Pinpoint the cell where the given text exists, returning its [x, y] midpoint coordinate. 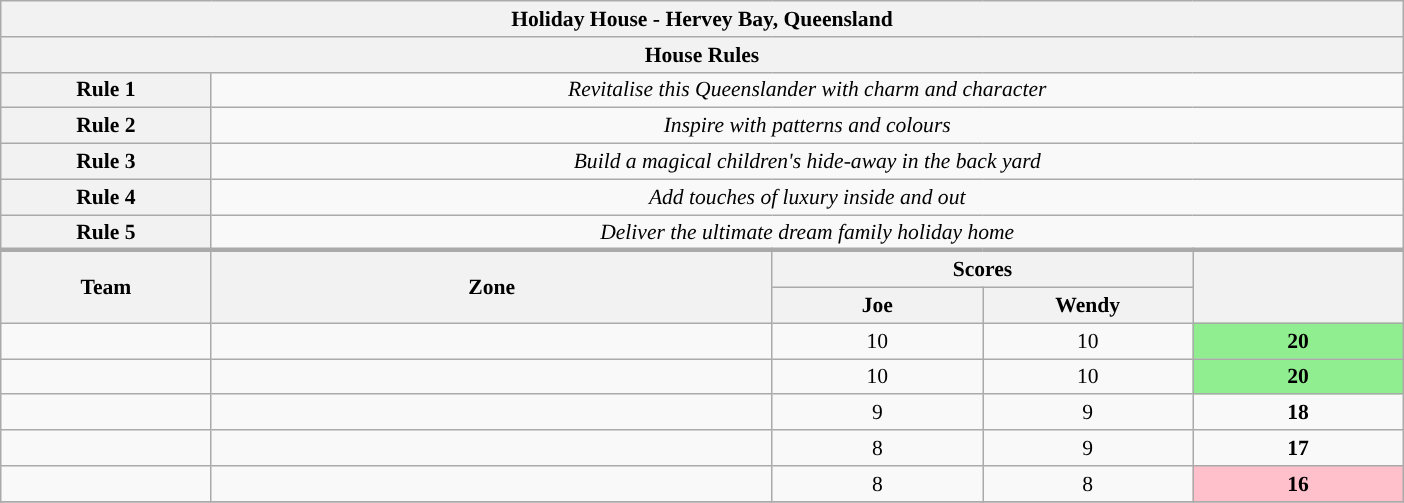
Zone [492, 288]
Rule 5 [106, 233]
House Rules [702, 55]
Scores [982, 270]
Team [106, 288]
Joe [877, 306]
Add touches of luxury inside and out [807, 197]
Build a magical children's hide-away in the back yard [807, 162]
Rule 3 [106, 162]
Holiday House - Hervey Bay, Queensland [702, 19]
Wendy [1087, 306]
Deliver the ultimate dream family holiday home [807, 233]
Inspire with patterns and colours [807, 126]
Rule 1 [106, 90]
17 [1298, 448]
16 [1298, 484]
Rule 2 [106, 126]
18 [1298, 413]
Rule 4 [106, 197]
Revitalise this Queenslander with charm and character [807, 90]
